Output the [X, Y] coordinate of the center of the cell containing the given text.  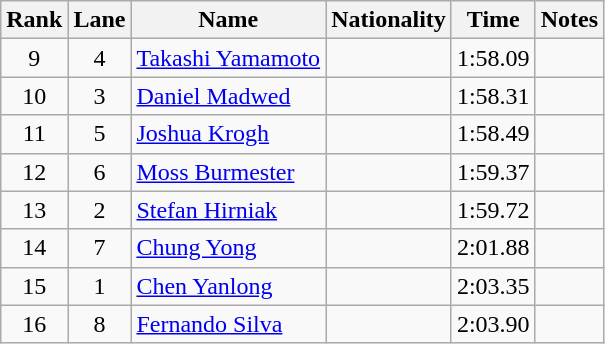
3 [100, 96]
Nationality [389, 20]
Rank [34, 20]
1 [100, 286]
Lane [100, 20]
Stefan Hirniak [228, 210]
13 [34, 210]
7 [100, 248]
12 [34, 172]
Joshua Krogh [228, 134]
11 [34, 134]
Time [493, 20]
Chung Yong [228, 248]
1:59.72 [493, 210]
2:03.90 [493, 324]
2:01.88 [493, 248]
2 [100, 210]
2:03.35 [493, 286]
Notes [569, 20]
Takashi Yamamoto [228, 58]
1:58.49 [493, 134]
4 [100, 58]
Daniel Madwed [228, 96]
Moss Burmester [228, 172]
14 [34, 248]
1:59.37 [493, 172]
6 [100, 172]
1:58.09 [493, 58]
10 [34, 96]
15 [34, 286]
5 [100, 134]
1:58.31 [493, 96]
Name [228, 20]
Fernando Silva [228, 324]
9 [34, 58]
8 [100, 324]
Chen Yanlong [228, 286]
16 [34, 324]
